Return the (X, Y) coordinate for the center point of the cell that contains the specified text.  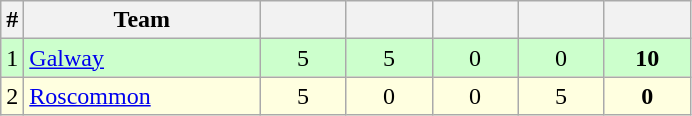
Team (142, 20)
10 (647, 58)
1 (12, 58)
# (12, 20)
2 (12, 96)
Galway (142, 58)
Roscommon (142, 96)
